Capture the cell that displays the provided text and extract its [x, y] central coordinate. 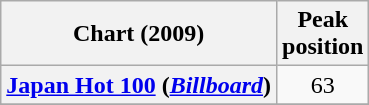
Japan Hot 100 (Billboard) [139, 85]
Chart (2009) [139, 34]
Peakposition [323, 34]
63 [323, 85]
